Determine the [x, y] coordinate at the center of the cell enclosing the given text.  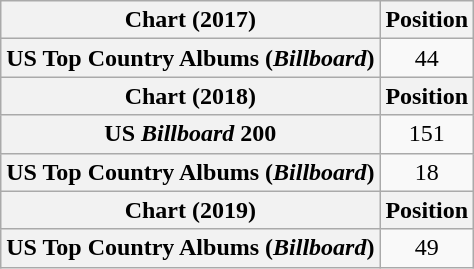
Chart (2018) [190, 96]
151 [427, 134]
44 [427, 58]
49 [427, 248]
Chart (2019) [190, 210]
US Billboard 200 [190, 134]
Chart (2017) [190, 20]
18 [427, 172]
